From the cell containing the given text, extract its center point as [X, Y] coordinate. 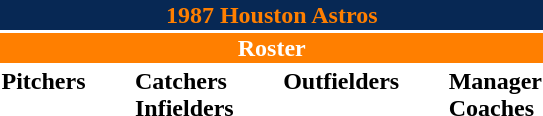
1987 Houston Astros [272, 15]
Roster [272, 48]
